Scan for the cell matching the given text and deliver its (x, y) coordinate at center. 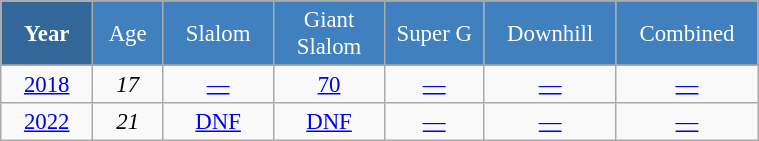
17 (128, 85)
Slalom (218, 34)
GiantSlalom (330, 34)
Downhill (550, 34)
70 (330, 85)
2022 (47, 122)
Combined (686, 34)
Super G (434, 34)
2018 (47, 85)
Year (47, 34)
21 (128, 122)
Age (128, 34)
